Search for the cell housing the specified text and yield its (x, y) center coordinate. 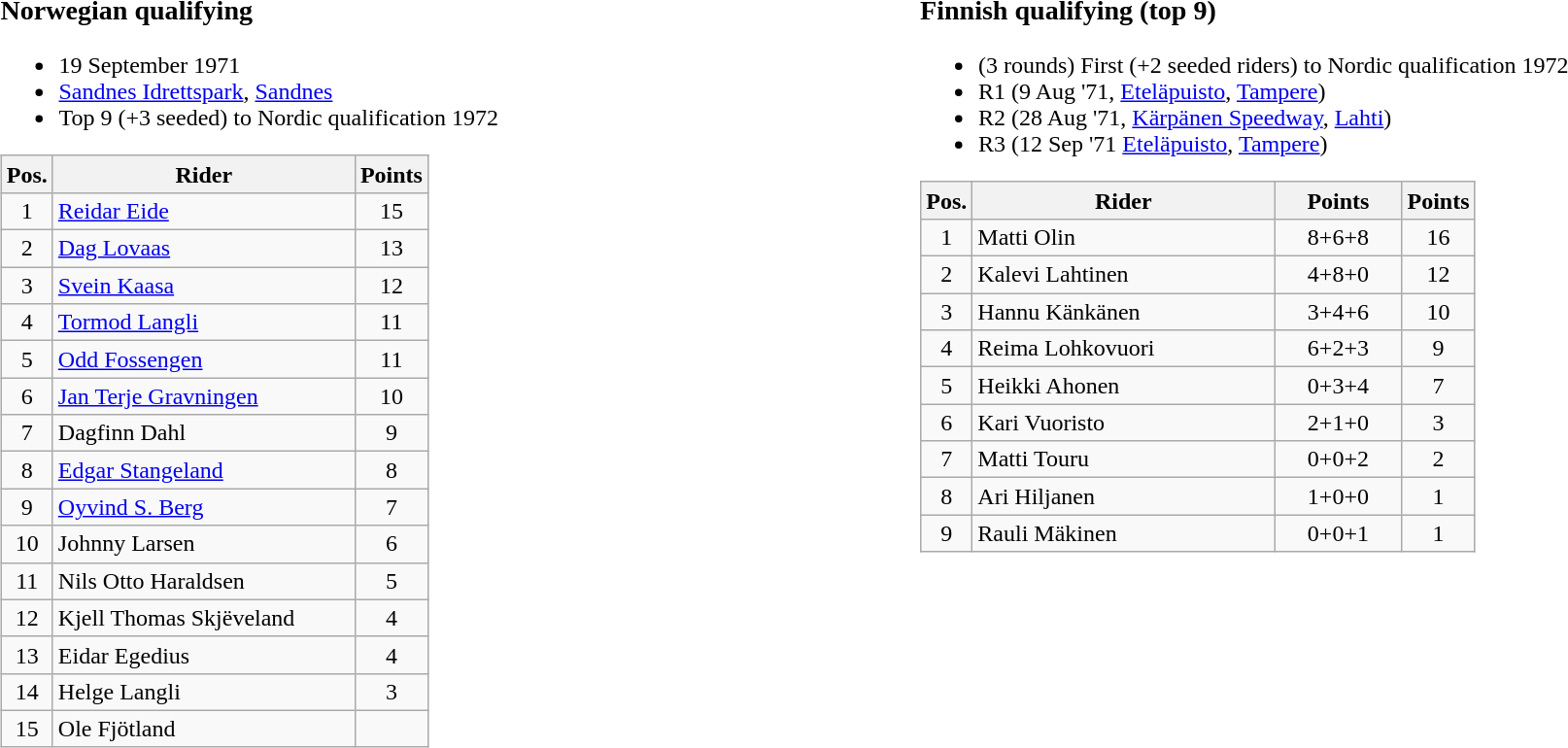
Ari Hiljanen (1123, 496)
Rauli Mäkinen (1123, 533)
Jan Terje Gravningen (204, 396)
14 (27, 692)
Dagfinn Dahl (204, 433)
0+0+1 (1339, 533)
Tormod Langli (204, 323)
Matti Olin (1123, 237)
6+2+3 (1339, 349)
Dag Lovaas (204, 249)
Kalevi Lahtinen (1123, 275)
Nils Otto Haraldsen (204, 581)
0+0+2 (1339, 459)
Matti Touru (1123, 459)
Kari Vuoristo (1123, 423)
0+3+4 (1339, 386)
Reidar Eide (204, 211)
Oyvind S. Berg (204, 507)
Svein Kaasa (204, 286)
Reima Lohkovuori (1123, 349)
4+8+0 (1339, 275)
Edgar Stangeland (204, 470)
Johnny Larsen (204, 544)
Kjell Thomas Skjëveland (204, 618)
Hannu Känkänen (1123, 312)
Ole Fjötland (204, 729)
1+0+0 (1339, 496)
Helge Langli (204, 692)
Odd Fossengen (204, 359)
3+4+6 (1339, 312)
2+1+0 (1339, 423)
Eidar Egedius (204, 655)
8+6+8 (1339, 237)
16 (1438, 237)
Heikki Ahonen (1123, 386)
